Locate the cell with the specified text and output its (x, y) center coordinate. 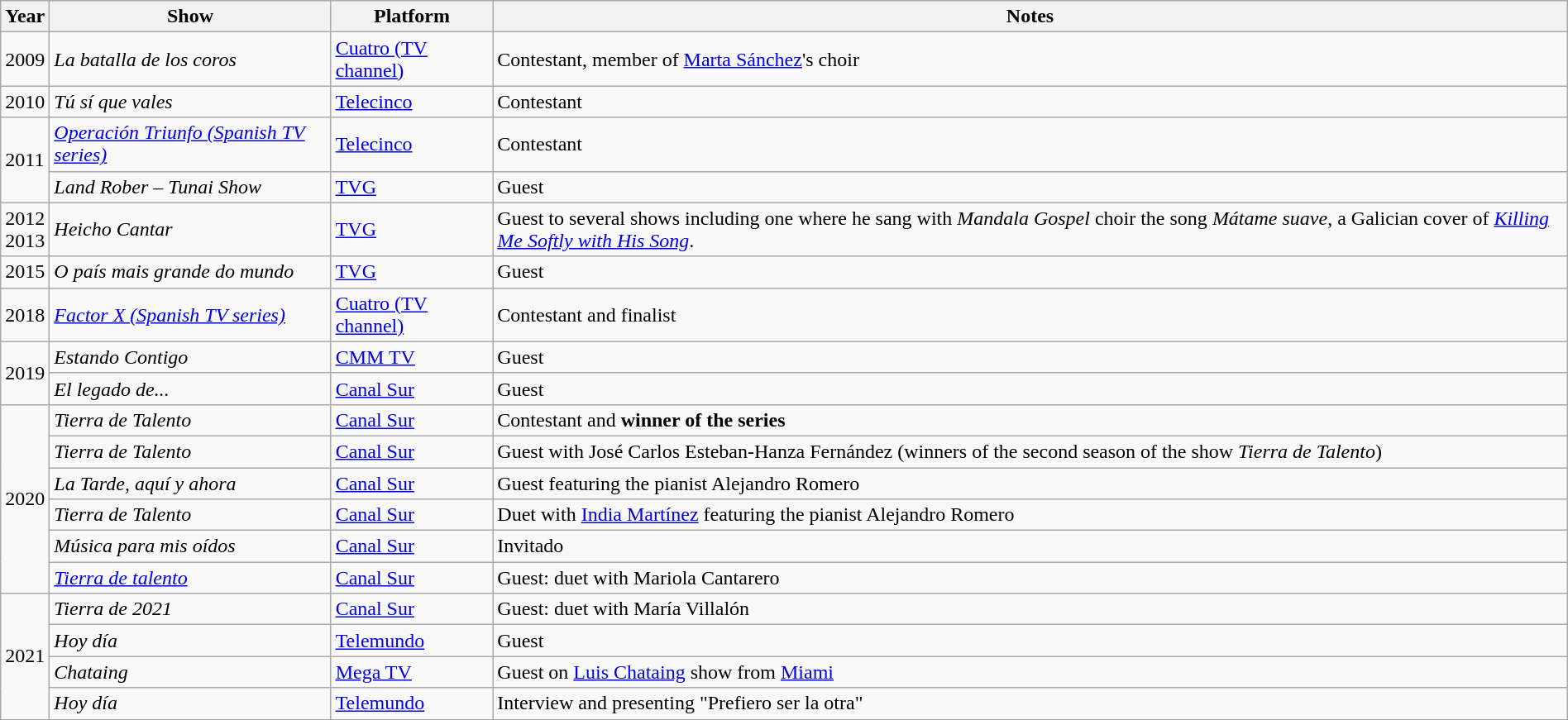
Guest featuring the pianist Alejandro Romero (1030, 484)
Contestant, member of Marta Sánchez's choir (1030, 60)
Guest with José Carlos Esteban-Hanza Fernández (winners of the second season of the show Tierra de Talento) (1030, 451)
La batalla de los coros (190, 60)
Guest on Luis Chataing show from Miami (1030, 672)
Duet with India Martínez featuring the pianist Alejandro Romero (1030, 515)
La Tarde, aquí y ahora (190, 484)
Notes (1030, 17)
2019 (25, 373)
Operación Triunfo (Spanish TV series) (190, 144)
2009 (25, 60)
2018 (25, 314)
2010 (25, 102)
El legado de... (190, 389)
O país mais grande do mundo (190, 272)
Estando Contigo (190, 357)
Guest: duet with Mariola Cantarero (1030, 578)
2011 (25, 160)
Guest: duet with María Villalón (1030, 609)
Factor X (Spanish TV series) (190, 314)
Tú sí que vales (190, 102)
Show (190, 17)
Contestant and finalist (1030, 314)
Heicho Cantar (190, 230)
2021 (25, 656)
CMM TV (412, 357)
Interview and presenting "Prefiero ser la otra" (1030, 703)
Tierra de talento (190, 578)
Tierra de 2021 (190, 609)
Mega TV (412, 672)
20122013 (25, 230)
Invitado (1030, 546)
Contestant and winner of the series (1030, 420)
2015 (25, 272)
Chataing (190, 672)
Land Rober – Tunai Show (190, 187)
Platform (412, 17)
Year (25, 17)
Música para mis oídos (190, 546)
2020 (25, 498)
